Provide the [x, y] coordinate of the cell's center where the given text is located.  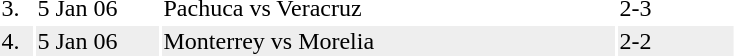
2-2 [676, 41]
4. [16, 41]
5 Jan 06 [98, 41]
Monterrey vs Morelia [388, 41]
